Scan for the cell matching the given text and deliver its (x, y) coordinate at center. 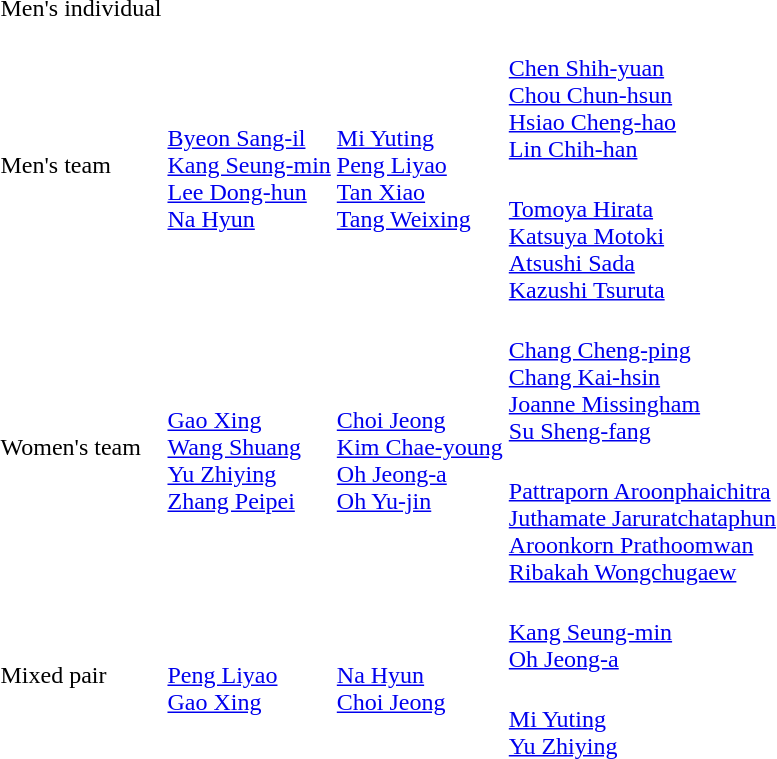
Pattraporn AroonphaichitraJuthamate JaruratchataphunAroonkorn PrathoomwanRibakah Wongchugaew (642, 518)
Chen Shih-yuanChou Chun-hsunHsiao Cheng-haoLin Chih-han (642, 95)
Byeon Sang-ilKang Seung-minLee Dong-hunNa Hyun (249, 166)
Tomoya HirataKatsuya MotokiAtsushi SadaKazushi Tsuruta (642, 236)
Gao XingWang ShuangYu ZhiyingZhang Peipei (249, 448)
Chang Cheng-pingChang Kai-hsinJoanne MissinghamSu Sheng-fang (642, 377)
Kang Seung-minOh Jeong-a (642, 632)
Choi JeongKim Chae-youngOh Jeong-aOh Yu-jin (420, 448)
Mi YutingPeng LiyaoTan XiaoTang Weixing (420, 166)
